Return [X, Y] of the center of cell containing provided text 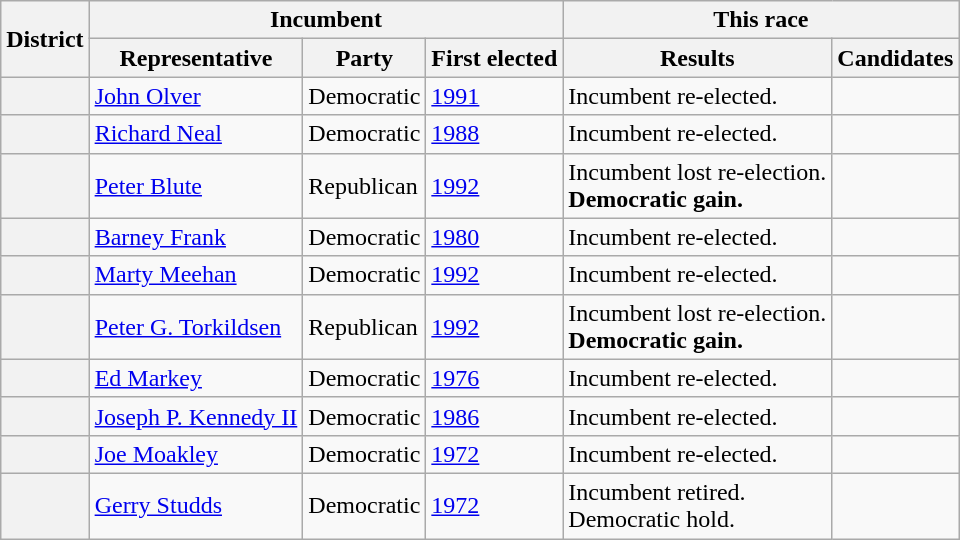
Candidates [896, 58]
District [45, 39]
This race [761, 20]
John Olver [196, 96]
Barney Frank [196, 237]
Peter Blute [196, 186]
Joseph P. Kennedy II [196, 416]
First elected [494, 58]
1976 [494, 378]
Marty Meehan [196, 275]
Gerry Studds [196, 506]
1986 [494, 416]
Peter G. Torkildsen [196, 326]
Joe Moakley [196, 454]
1988 [494, 134]
Incumbent retired.Democratic hold. [698, 506]
Party [364, 58]
Incumbent [326, 20]
1991 [494, 96]
Richard Neal [196, 134]
Ed Markey [196, 378]
1980 [494, 237]
Results [698, 58]
Representative [196, 58]
